Determine the (X, Y) coordinate at the center of the cell enclosing the given text.  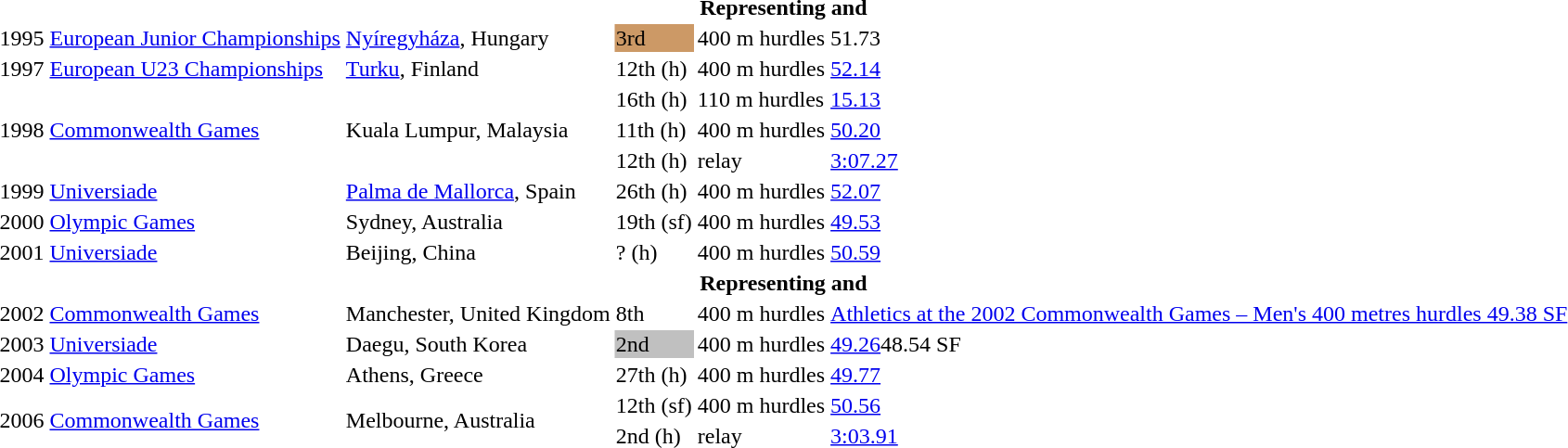
Beijing, China (478, 252)
Turku, Finland (478, 69)
European Junior Championships (195, 38)
Nyíregyháza, Hungary (478, 38)
Sydney, Australia (478, 222)
Manchester, United Kingdom (478, 314)
3rd (653, 38)
8th (653, 314)
relay (761, 160)
Palma de Mallorca, Spain (478, 191)
2nd (653, 344)
26th (h) (653, 191)
Kuala Lumpur, Malaysia (478, 130)
European U23 Championships (195, 69)
16th (h) (653, 99)
27th (h) (653, 375)
110 m hurdles (761, 99)
? (h) (653, 252)
11th (h) (653, 130)
Daegu, South Korea (478, 344)
19th (sf) (653, 222)
Athens, Greece (478, 375)
12th (sf) (653, 405)
